Pinpoint the cell where the given text exists, returning its [x, y] midpoint coordinate. 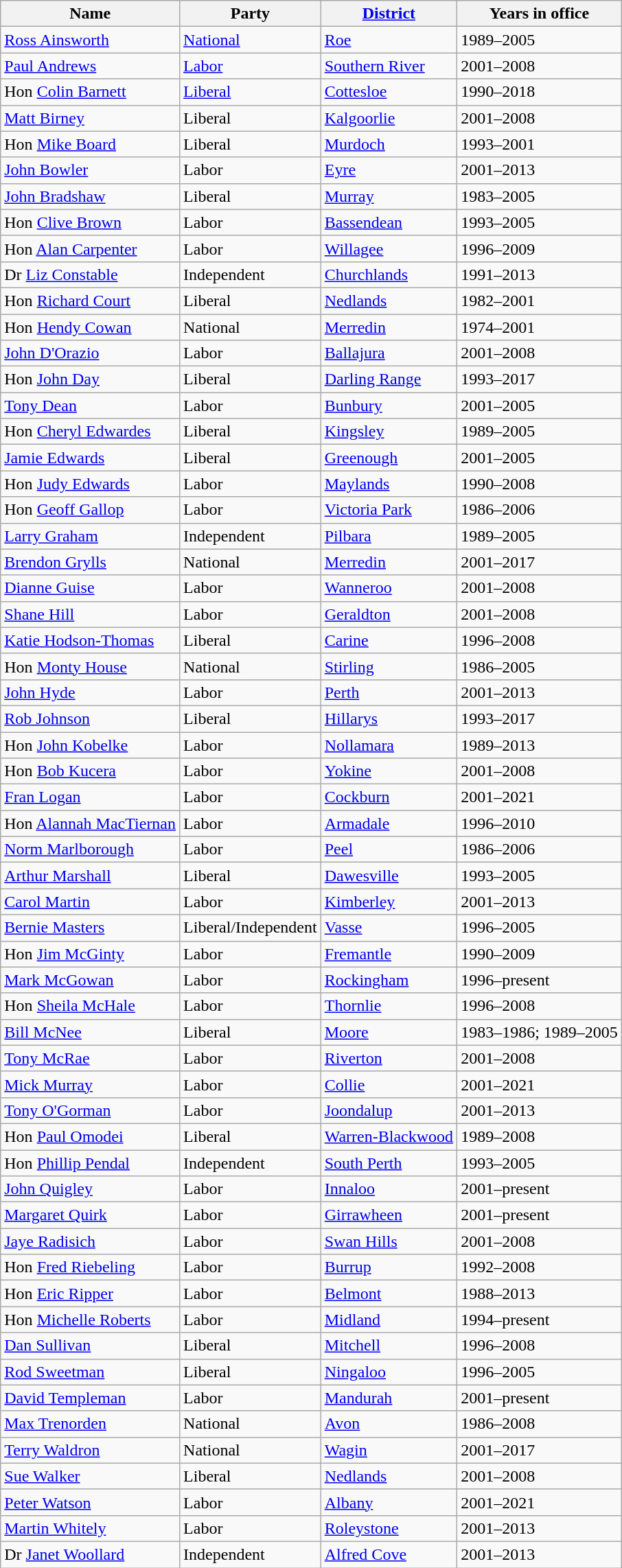
Rob Johnson [91, 718]
John Bowler [91, 170]
Name [91, 14]
Southern River [389, 66]
Ballajura [389, 353]
Katie Hodson-Thomas [91, 640]
Hon Clive Brown [91, 222]
Hon Eric Ripper [91, 1294]
Bernie Masters [91, 928]
1990–2018 [540, 92]
Hon Alan Carpenter [91, 248]
Hon John Day [91, 379]
Years in office [540, 14]
1992–2008 [540, 1267]
John Bradshaw [91, 196]
Hon Richard Court [91, 301]
Kalgoorlie [389, 118]
1986–2008 [540, 1424]
Churchlands [389, 274]
Murdoch [389, 144]
Terry Waldron [91, 1450]
Roe [389, 40]
1993–2001 [540, 144]
Midland [389, 1320]
Matt Birney [91, 118]
Belmont [389, 1294]
Burrup [389, 1267]
John Quigley [91, 1189]
Bunbury [389, 406]
1974–2001 [540, 327]
Carol Martin [91, 902]
Darling Range [389, 379]
Hon Fred Riebeling [91, 1267]
Jamie Edwards [91, 458]
Shane Hill [91, 614]
1982–2001 [540, 301]
Margaret Quirk [91, 1215]
Dan Sullivan [91, 1346]
1986–2005 [540, 666]
Mark McGowan [91, 980]
1983–2005 [540, 196]
Innaloo [389, 1189]
Murray [389, 196]
Ningaloo [389, 1372]
Cottesloe [389, 92]
Hon Bob Kucera [91, 771]
Rockingham [389, 980]
Tony O'Gorman [91, 1110]
Bassendean [389, 222]
Fran Logan [91, 797]
Stirling [389, 666]
Willagee [389, 248]
Larry Graham [91, 536]
South Perth [389, 1163]
1983–1986; 1989–2005 [540, 1032]
Peter Watson [91, 1502]
Maylands [389, 484]
Hon Colin Barnett [91, 92]
Vasse [389, 928]
Warren-Blackwood [389, 1136]
Collie [389, 1084]
Hillarys [389, 718]
Tony Dean [91, 406]
Arthur Marshall [91, 876]
1990–2009 [540, 954]
1991–2013 [540, 274]
Hon Hendy Cowan [91, 327]
Geraldton [389, 614]
1994–present [540, 1320]
Hon Geoff Gallop [91, 510]
Jaye Radisich [91, 1241]
1989–2008 [540, 1136]
Liberal/Independent [251, 928]
Wanneroo [389, 588]
Mitchell [389, 1346]
Dr Liz Constable [91, 274]
Armadale [389, 823]
Mick Murray [91, 1084]
Joondalup [389, 1110]
Carine [389, 640]
Rod Sweetman [91, 1372]
Tony McRae [91, 1058]
Norm Marlborough [91, 850]
Kingsley [389, 432]
1996–2009 [540, 248]
1988–2013 [540, 1294]
Fremantle [389, 954]
Paul Andrews [91, 66]
District [389, 14]
Avon [389, 1424]
Hon Paul Omodei [91, 1136]
Dawesville [389, 876]
Albany [389, 1502]
Riverton [389, 1058]
Hon Sheila McHale [91, 1006]
Brendon Grylls [91, 562]
Hon Judy Edwards [91, 484]
David Templeman [91, 1398]
Nollamara [389, 745]
Ross Ainsworth [91, 40]
Hon Monty House [91, 666]
Wagin [389, 1450]
Thornlie [389, 1006]
1990–2008 [540, 484]
Pilbara [389, 536]
Max Trenorden [91, 1424]
Alfred Cove [389, 1554]
Hon Michelle Roberts [91, 1320]
Peel [389, 850]
Hon Alannah MacTiernan [91, 823]
Martin Whitely [91, 1528]
Hon Mike Board [91, 144]
1996–2010 [540, 823]
Girrawheen [389, 1215]
Greenough [389, 458]
Bill McNee [91, 1032]
Eyre [389, 170]
Hon Cheryl Edwardes [91, 432]
Perth [389, 692]
Sue Walker [91, 1476]
Mandurah [389, 1398]
Hon Jim McGinty [91, 954]
Party [251, 14]
Yokine [389, 771]
Hon Phillip Pendal [91, 1163]
Hon John Kobelke [91, 745]
Moore [389, 1032]
Kimberley [389, 902]
John Hyde [91, 692]
Dr Janet Woollard [91, 1554]
Dianne Guise [91, 588]
Swan Hills [389, 1241]
Roleystone [389, 1528]
1989–2013 [540, 745]
Victoria Park [389, 510]
John D'Orazio [91, 353]
Cockburn [389, 797]
1996–present [540, 980]
